Extract the [x, y] coordinate from the center of the cell holding the provided text.  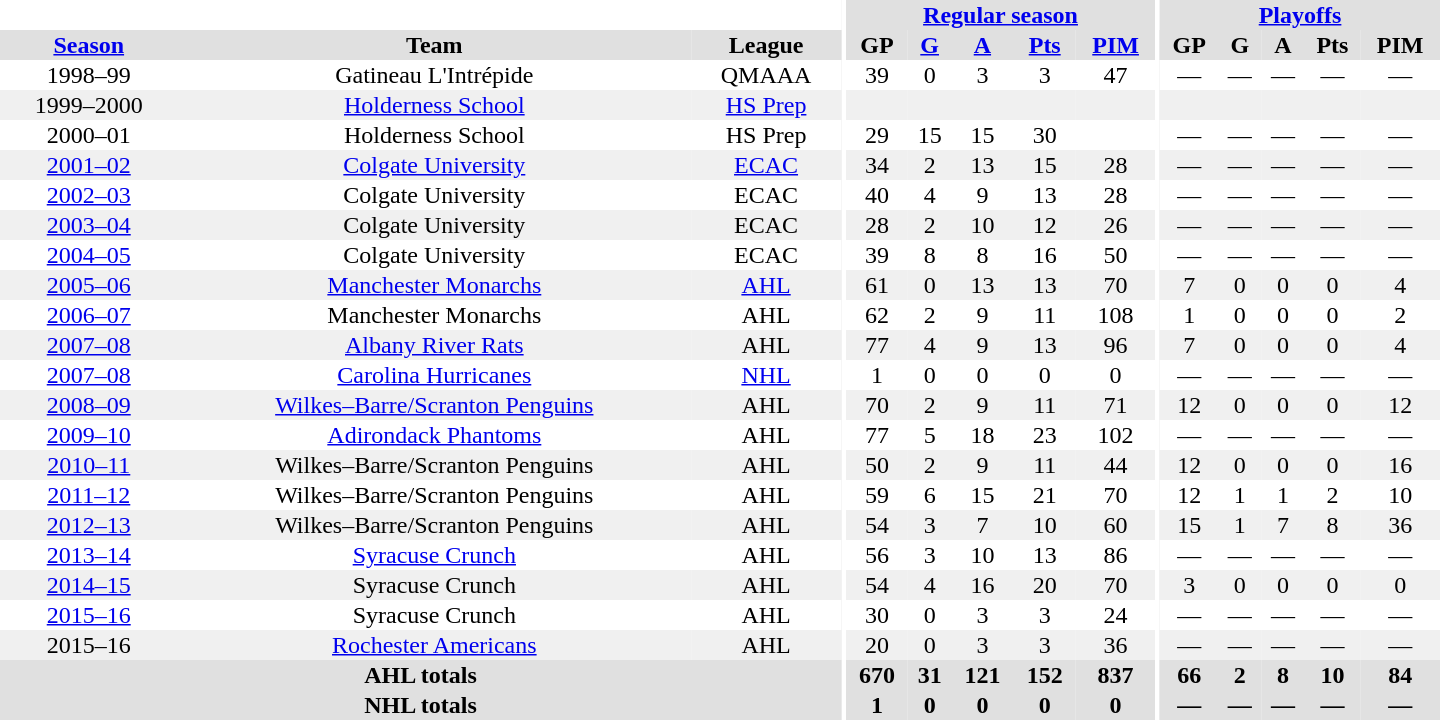
2014–15 [88, 585]
23 [1045, 435]
2004–05 [88, 255]
2006–07 [88, 315]
2001–02 [88, 165]
71 [1116, 405]
2005–06 [88, 285]
21 [1045, 495]
121 [982, 675]
6 [930, 495]
96 [1116, 345]
Adirondack Phantoms [434, 435]
League [766, 45]
152 [1045, 675]
NHL totals [420, 705]
Albany River Rats [434, 345]
66 [1189, 675]
84 [1400, 675]
2009–10 [88, 435]
670 [877, 675]
NHL [766, 375]
2011–12 [88, 495]
62 [877, 315]
60 [1116, 525]
26 [1116, 225]
Playoffs [1300, 15]
5 [930, 435]
QMAAA [766, 75]
Regular season [1001, 15]
1998–99 [88, 75]
61 [877, 285]
2008–09 [88, 405]
34 [877, 165]
2013–14 [88, 555]
18 [982, 435]
Carolina Hurricanes [434, 375]
2010–11 [88, 465]
44 [1116, 465]
59 [877, 495]
2002–03 [88, 195]
Team [434, 45]
Rochester Americans [434, 645]
1999–2000 [88, 105]
AHL totals [420, 675]
2012–13 [88, 525]
108 [1116, 315]
86 [1116, 555]
56 [877, 555]
2003–04 [88, 225]
Gatineau L'Intrépide [434, 75]
2000–01 [88, 135]
837 [1116, 675]
40 [877, 195]
Season [88, 45]
31 [930, 675]
102 [1116, 435]
24 [1116, 615]
47 [1116, 75]
29 [877, 135]
